Scan for the cell matching the given text and deliver its (x, y) coordinate at center. 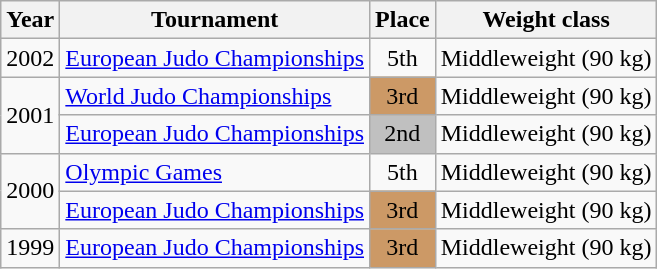
Place (403, 20)
World Judo Championships (215, 96)
2001 (30, 115)
2nd (403, 134)
1999 (30, 248)
Weight class (546, 20)
2002 (30, 58)
Tournament (215, 20)
Olympic Games (215, 172)
Year (30, 20)
2000 (30, 191)
